Provide the [X, Y] coordinate of the cell's center where the given text is located.  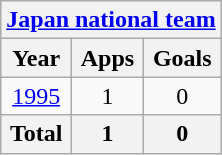
Japan national team [111, 20]
Goals [182, 58]
Apps [108, 58]
1995 [36, 96]
Year [36, 58]
Total [36, 134]
